Return the (x, y) coordinate for the center point of the cell that contains the specified text.  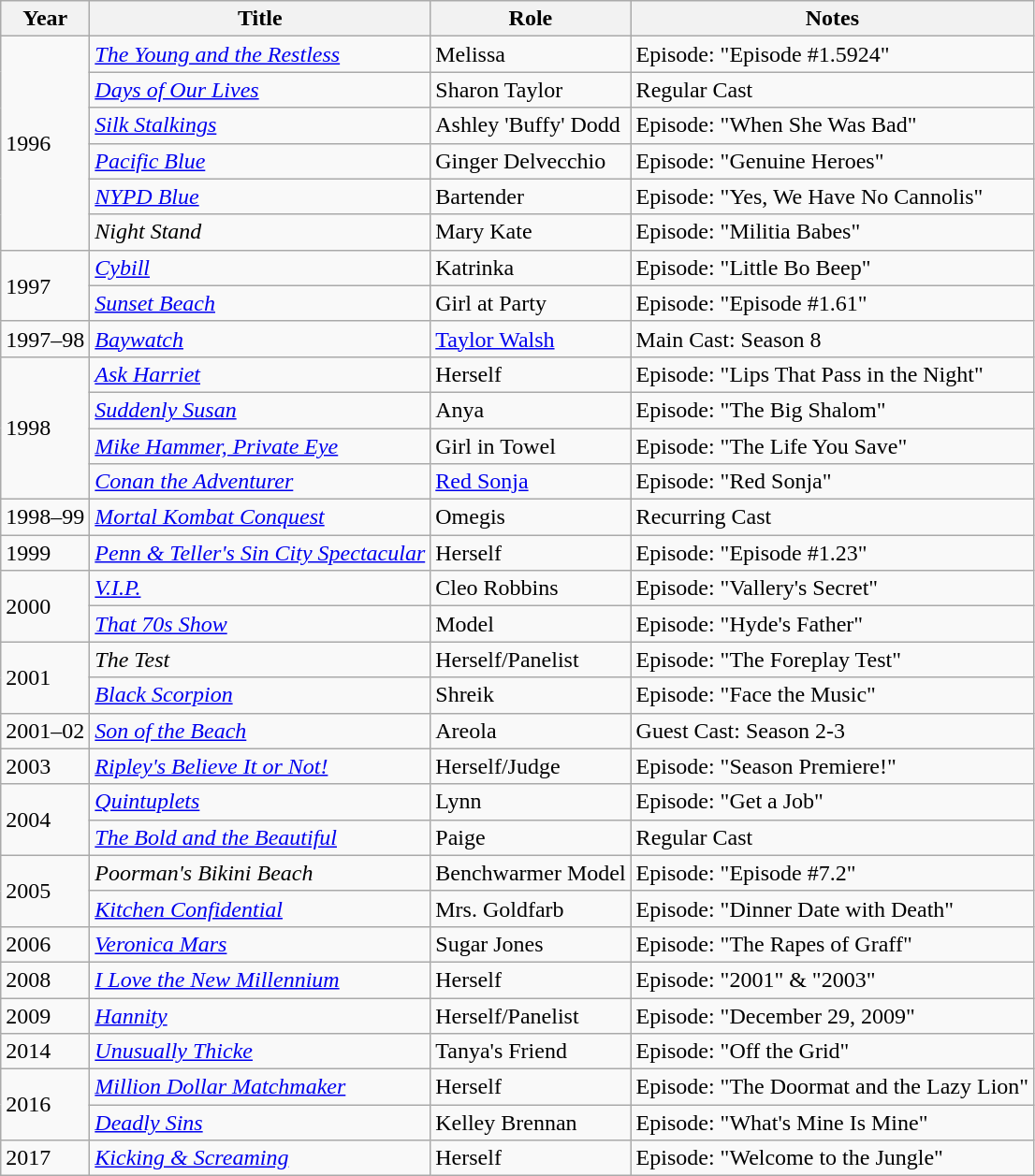
Tanya's Friend (531, 1052)
Penn & Teller's Sin City Spectacular (260, 553)
Omegis (531, 517)
Model (531, 624)
2014 (45, 1052)
Ginger Delvecchio (531, 161)
Kicking & Screaming (260, 1158)
Paige (531, 837)
Kitchen Confidential (260, 908)
2001 (45, 677)
Areola (531, 731)
I Love the New Millennium (260, 980)
1999 (45, 553)
Episode: "What's Mine Is Mine" (833, 1123)
Kelley Brennan (531, 1123)
Conan the Adventurer (260, 482)
Bartender (531, 196)
Episode: "Hyde's Father" (833, 624)
Son of the Beach (260, 731)
1998 (45, 428)
Girl at Party (531, 303)
Episode: "Genuine Heroes" (833, 161)
Lynn (531, 802)
Episode: "Off the Grid" (833, 1052)
Melissa (531, 54)
Sharon Taylor (531, 90)
Episode: "The Life You Save" (833, 446)
2006 (45, 944)
V.I.P. (260, 588)
That 70s Show (260, 624)
Episode: "December 29, 2009" (833, 1015)
2001–02 (45, 731)
1997–98 (45, 339)
2016 (45, 1105)
1998–99 (45, 517)
Katrinka (531, 268)
2017 (45, 1158)
Taylor Walsh (531, 339)
Notes (833, 19)
Episode: "Lips That Pass in the Night" (833, 374)
Poorman's Bikini Beach (260, 873)
Mike Hammer, Private Eye (260, 446)
Mortal Kombat Conquest (260, 517)
Episode: "Get a Job" (833, 802)
Days of Our Lives (260, 90)
Episode: "2001" & "2003" (833, 980)
Episode: "Red Sonja" (833, 482)
Episode: "The Big Shalom" (833, 410)
The Bold and the Beautiful (260, 837)
Episode: "The Rapes of Graff" (833, 944)
The Test (260, 660)
Episode: "Episode #7.2" (833, 873)
Hannity (260, 1015)
1996 (45, 143)
Episode: "The Foreplay Test" (833, 660)
Ask Harriet (260, 374)
Red Sonja (531, 482)
2003 (45, 766)
Sunset Beach (260, 303)
Ashley 'Buffy' Dodd (531, 125)
Episode: "Dinner Date with Death" (833, 908)
Deadly Sins (260, 1123)
Episode: "Welcome to the Jungle" (833, 1158)
Episode: "Episode #1.5924" (833, 54)
2000 (45, 606)
Baywatch (260, 339)
Ripley's Believe It or Not! (260, 766)
Cybill (260, 268)
Silk Stalkings (260, 125)
Girl in Towel (531, 446)
Anya (531, 410)
Quintuplets (260, 802)
Veronica Mars (260, 944)
1997 (45, 285)
Episode: "Season Premiere!" (833, 766)
Black Scorpion (260, 695)
Recurring Cast (833, 517)
Mrs. Goldfarb (531, 908)
Episode: "Vallery's Secret" (833, 588)
2008 (45, 980)
Guest Cast: Season 2-3 (833, 731)
Episode: "Yes, We Have No Cannolis" (833, 196)
Episode: "Little Bo Beep" (833, 268)
Unusually Thicke (260, 1052)
Cleo Robbins (531, 588)
2009 (45, 1015)
Herself/Judge (531, 766)
Suddenly Susan (260, 410)
Episode: "The Doormat and the Lazy Lion" (833, 1087)
2004 (45, 820)
Benchwarmer Model (531, 873)
The Young and the Restless (260, 54)
Episode: "Episode #1.61" (833, 303)
Episode: "Episode #1.23" (833, 553)
Sugar Jones (531, 944)
Main Cast: Season 8 (833, 339)
Episode: "Militia Babes" (833, 232)
Year (45, 19)
Title (260, 19)
Pacific Blue (260, 161)
Million Dollar Matchmaker (260, 1087)
Mary Kate (531, 232)
Role (531, 19)
Episode: "When She Was Bad" (833, 125)
Shreik (531, 695)
NYPD Blue (260, 196)
Episode: "Face the Music" (833, 695)
2005 (45, 891)
Night Stand (260, 232)
